Extract the [X, Y] coordinate from the center of the cell holding the provided text.  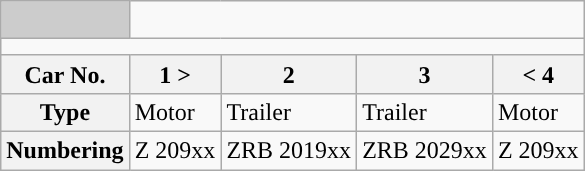
ZRB 2019xx [289, 150]
< 4 [538, 74]
Car No. [65, 74]
2 [289, 74]
Type [65, 112]
ZRB 2029xx [425, 150]
3 [425, 74]
1 > [175, 74]
Numbering [65, 150]
